From the cell containing the given text, extract its center point as (X, Y) coordinate. 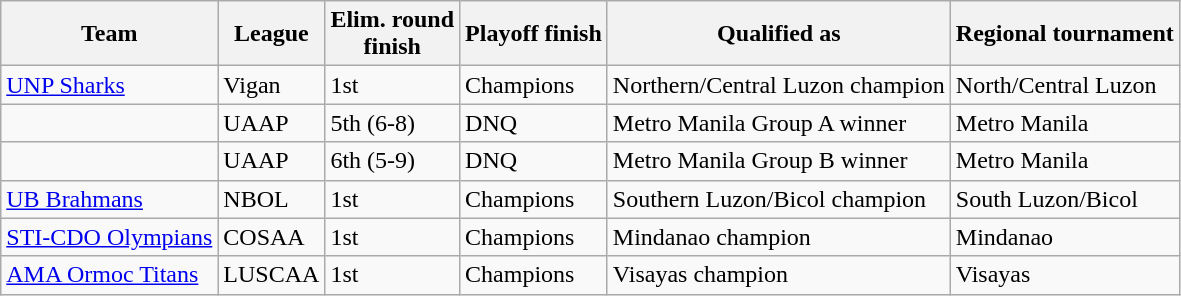
NBOL (272, 199)
League (272, 34)
Qualified as (778, 34)
Southern Luzon/Bicol champion (778, 199)
Mindanao champion (778, 237)
UB Brahmans (110, 199)
AMA Ormoc Titans (110, 275)
Mindanao (1064, 237)
Vigan (272, 85)
UNP Sharks (110, 85)
Northern/Central Luzon champion (778, 85)
Playoff finish (534, 34)
Metro Manila Group B winner (778, 161)
Metro Manila Group A winner (778, 123)
South Luzon/Bicol (1064, 199)
STI-CDO Olympians (110, 237)
Team (110, 34)
LUSCAA (272, 275)
Visayas (1064, 275)
5th (6-8) (392, 123)
North/Central Luzon (1064, 85)
Regional tournament (1064, 34)
Visayas champion (778, 275)
Elim. roundfinish (392, 34)
6th (5-9) (392, 161)
COSAA (272, 237)
